From the cell containing the given text, extract its center point as [x, y] coordinate. 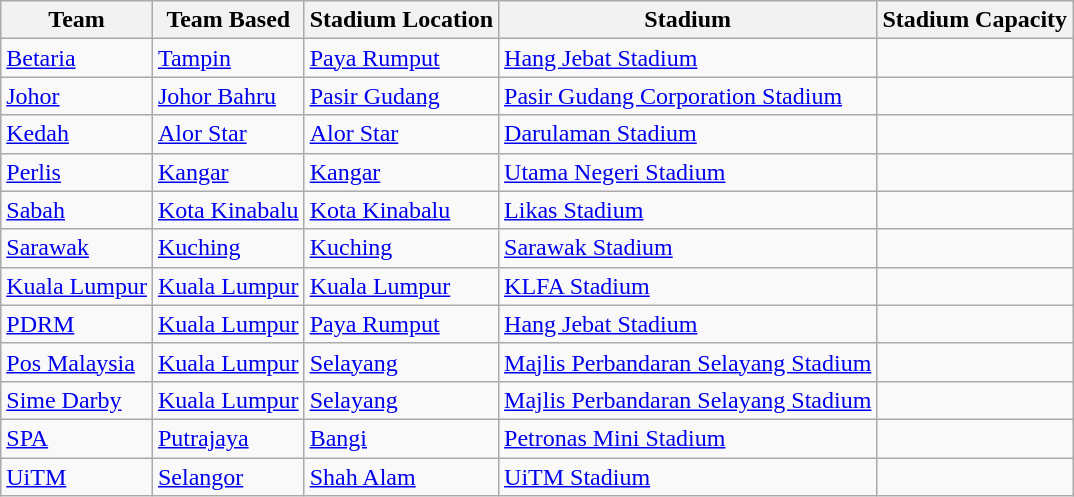
Utama Negeri Stadium [688, 172]
Pasir Gudang [401, 96]
Betaria [77, 58]
Pos Malaysia [77, 362]
Kedah [77, 134]
Johor [77, 96]
Stadium [688, 20]
Selangor [228, 477]
Sime Darby [77, 400]
PDRM [77, 324]
Petronas Mini Stadium [688, 438]
Sarawak [77, 248]
UiTM [77, 477]
Johor Bahru [228, 96]
Tampin [228, 58]
SPA [77, 438]
Stadium Location [401, 20]
Sabah [77, 210]
Team Based [228, 20]
Shah Alam [401, 477]
Likas Stadium [688, 210]
Bangi [401, 438]
UiTM Stadium [688, 477]
Putrajaya [228, 438]
Perlis [77, 172]
KLFA Stadium [688, 286]
Stadium Capacity [975, 20]
Team [77, 20]
Darulaman Stadium [688, 134]
Pasir Gudang Corporation Stadium [688, 96]
Sarawak Stadium [688, 248]
